Capture the cell that displays the provided text and extract its (x, y) central coordinate. 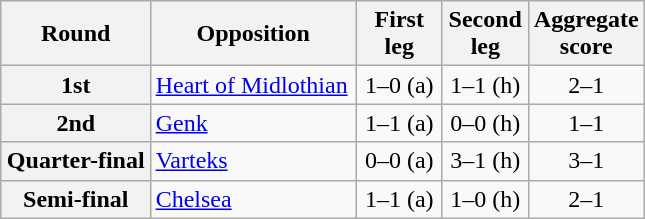
Quarter-final (76, 161)
0–0 (h) (485, 123)
1st (76, 85)
Chelsea (253, 199)
Varteks (253, 161)
Semi-final (76, 199)
1–0 (h) (485, 199)
Aggregate score (586, 34)
Second leg (485, 34)
Round (76, 34)
3–1 (586, 161)
1–1 (586, 123)
Opposition (253, 34)
1–0 (a) (399, 85)
0–0 (a) (399, 161)
3–1 (h) (485, 161)
1–1 (h) (485, 85)
Heart of Midlothian (253, 85)
2nd (76, 123)
First leg (399, 34)
Genk (253, 123)
